Extract the (X, Y) coordinate from the center of the cell holding the provided text.  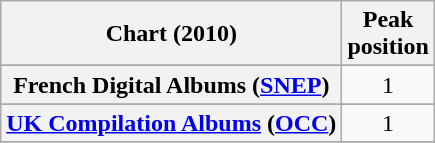
French Digital Albums (SNEP) (172, 85)
Peakposition (388, 34)
Chart (2010) (172, 34)
UK Compilation Albums (OCC) (172, 123)
